Detect which cell encompasses the target text, then output its [X, Y] center coordinate. 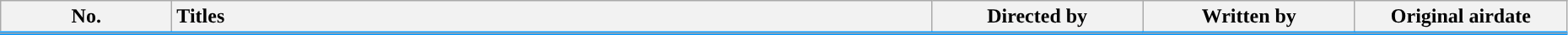
Written by [1248, 17]
Original airdate [1461, 17]
No. [86, 17]
Directed by [1037, 17]
Titles [552, 17]
